Return the (X, Y) coordinate for the center point of the cell that contains the specified text.  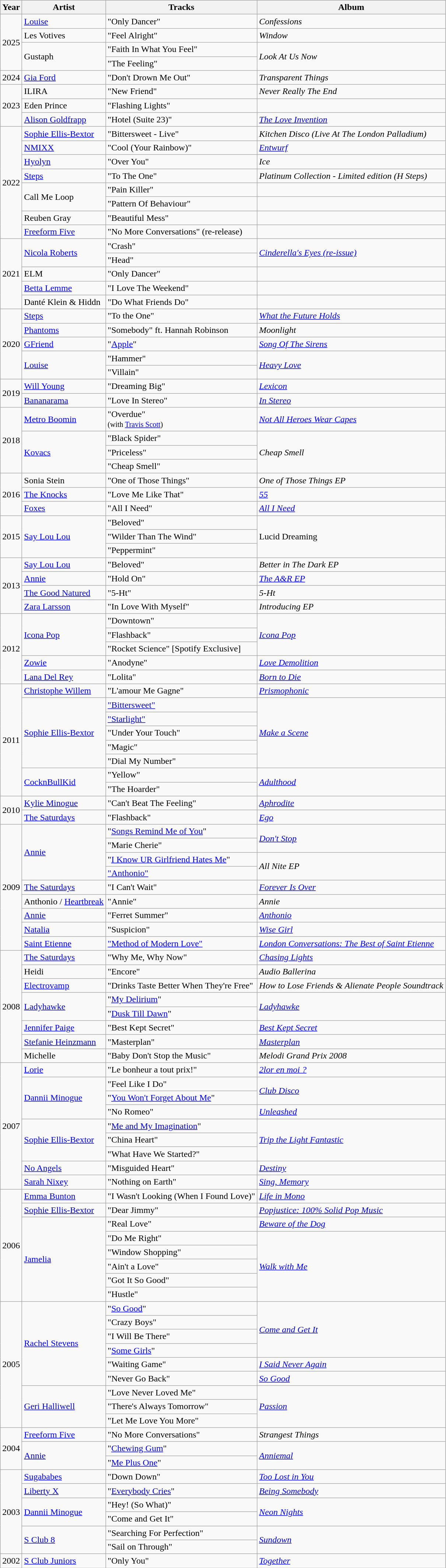
"Dusk Till Dawn" (181, 1014)
"To The One" (181, 176)
"Over You" (181, 161)
Club Disco (351, 1091)
"I Can't Wait" (181, 887)
Heidi (64, 971)
ILIRA (64, 91)
"Chewing Gum" (181, 1449)
Zara Larsson (64, 606)
"Got It So Good" (181, 1280)
"Baby Don't Stop the Music" (181, 1056)
Phantoms (64, 330)
"I Wasn't Looking (When I Found Love)" (181, 1196)
"L'amour Me Gagne" (181, 691)
S Club Juniors (64, 1561)
"Hotel (Suite 23)" (181, 119)
Call Me Loop (64, 197)
2024 (11, 77)
"Peppermint" (181, 550)
"Hold On" (181, 578)
"No Romeo" (181, 1112)
"Down Down" (181, 1477)
Don't Stop (351, 838)
"Somebody" ft. Hannah Robinson (181, 330)
"Let Me Love You More" (181, 1421)
Kovacs (64, 452)
"Marie Cherie" (181, 845)
"Le bonheur a tout prix!" (181, 1070)
Lucid Dreaming (351, 536)
"Anthonio" (181, 873)
Confessions (351, 21)
2021 (11, 274)
"Black Spider" (181, 438)
CocknBullKid (64, 782)
2019 (11, 393)
Album (351, 7)
Hyolyn (64, 161)
"There's Always Tomorrow" (181, 1407)
Cheap Smell (351, 452)
"Beautiful Mess" (181, 218)
Entwurf (351, 147)
"Pattern Of Behaviour" (181, 204)
"Window Shopping" (181, 1252)
"Don't Drown Me Out" (181, 77)
"In Love With Myself" (181, 606)
Passion (351, 1407)
Sarah Nixey (64, 1182)
"One of Those Things" (181, 480)
"Bittersweet - Live" (181, 133)
Anthonio / Heartbreak (64, 901)
Liberty X (64, 1491)
"Only You" (181, 1561)
"Hammer" (181, 358)
"Crash" (181, 246)
"Starlight" (181, 719)
"Nothing on Earth" (181, 1182)
Gia Ford (64, 77)
2005 (11, 1365)
"Rocket Science" [Spotify Exclusive] (181, 649)
"Downtown" (181, 620)
"Love In Stereo" (181, 400)
"I Love The Weekend" (181, 288)
Will Young (64, 386)
All I Need (351, 508)
"Masterplan" (181, 1042)
Lexicon (351, 386)
"Pain Killer" (181, 190)
2lor en moi ? (351, 1070)
"Bittersweet" (181, 705)
"Anodyne" (181, 663)
"Ain't a Love" (181, 1266)
Never Really The End (351, 91)
Look At Us Now (351, 56)
Not All Heroes Wear Capes (351, 420)
London Conversations: The Best of Saint Etienne (351, 943)
Sundown (351, 1540)
Too Lost in You (351, 1477)
"Best Kept Secret" (181, 1028)
Popjustice: 100% Solid Pop Music (351, 1210)
Michelle (64, 1056)
Rachel Stevens (64, 1343)
What the Future Holds (351, 316)
"The Feeling" (181, 63)
"5-Ht" (181, 592)
Better in The Dark EP (351, 564)
Nicola Roberts (64, 253)
"I Will Be There" (181, 1336)
Year (11, 7)
"Wilder Than The Wind" (181, 536)
Transparent Things (351, 77)
Ice (351, 161)
"Some Girls" (181, 1350)
Electrovamp (64, 985)
Stefanie Heinzmann (64, 1042)
Introducing EP (351, 606)
Prismophonic (351, 691)
Metro Boomin (64, 420)
Christophe Willem (64, 691)
Born to Die (351, 677)
Make a Scene (351, 733)
"Cheap Smell" (181, 466)
"Can't Beat The Feeling" (181, 803)
"No More Conversations" (re-release) (181, 232)
2010 (11, 810)
"Waiting Game" (181, 1364)
2004 (11, 1449)
"Flashing Lights" (181, 105)
2018 (11, 440)
So Good (351, 1378)
Chasing Lights (351, 957)
Beware of the Dog (351, 1224)
Tracks (181, 7)
"Lolita" (181, 677)
Trip the Light Fantastic (351, 1140)
2020 (11, 344)
Love Demolition (351, 663)
Kylie Minogue (64, 803)
All Nite EP (351, 866)
GFriend (64, 344)
2022 (11, 182)
2011 (11, 740)
"Drinks Taste Better When They're Free" (181, 985)
Alison Goldfrapp (64, 119)
Betta Lemme (64, 288)
2007 (11, 1126)
"Dreaming Big" (181, 386)
"Do What Friends Do" (181, 302)
NMIXX (64, 147)
"Feel Like I Do" (181, 1084)
55 (351, 494)
"Searching For Perfection" (181, 1533)
Window (351, 35)
Aphrodite (351, 803)
"Crazy Boys" (181, 1322)
The Knocks (64, 494)
Reuben Gray (64, 218)
The Good Natured (64, 592)
Strangest Things (351, 1435)
"Method of Modern Love" (181, 943)
Lana Del Rey (64, 677)
2002 (11, 1561)
Jamelia (64, 1259)
2012 (11, 649)
2016 (11, 494)
"Me Plus One" (181, 1463)
"New Friend" (181, 91)
"Encore" (181, 971)
"Everybody Cries" (181, 1491)
Wise Girl (351, 929)
The A&R EP (351, 578)
"Real Love" (181, 1224)
"Love Never Loved Me" (181, 1393)
"No More Conversations" (181, 1435)
Foxes (64, 508)
Come and Get It (351, 1329)
One of Those Things EP (351, 480)
2008 (11, 1006)
2003 (11, 1512)
Gustaph (64, 56)
5-Ht (351, 592)
Bananarama (64, 400)
Melodi Grand Prix 2008 (351, 1056)
"Sail on Through" (181, 1547)
"Faith In What You Feel" (181, 49)
"Feel Alright" (181, 35)
Moonlight (351, 330)
"Yellow" (181, 775)
Les Votives (64, 35)
2025 (11, 42)
"All I Need" (181, 508)
"Under Your Touch" (181, 733)
Destiny (351, 1168)
I Said Never Again (351, 1364)
Life in Mono (351, 1196)
"My Delirium" (181, 999)
"China Heart" (181, 1140)
Cinderella's Eyes (re-issue) (351, 253)
"Never Go Back" (181, 1378)
"Do Me Right" (181, 1238)
Emma Bunton (64, 1196)
Audio Ballerina (351, 971)
"Magic" (181, 747)
"Apple" (181, 344)
"Overdue"(with Travis Scott) (181, 420)
Heavy Love (351, 365)
"Head" (181, 260)
"Priceless" (181, 452)
2006 (11, 1245)
Saint Etienne (64, 943)
Kitchen Disco (Live At The London Palladium) (351, 133)
Being Somebody (351, 1491)
Danté Klein & Hiddn (64, 302)
"Come and Get It" (181, 1519)
"I Know UR Girlfriend Hates Me" (181, 859)
"Hustle" (181, 1294)
"Dial My Number" (181, 761)
Adulthood (351, 782)
Sugababes (64, 1477)
Neon Nights (351, 1512)
"To the One" (181, 316)
Ego (351, 817)
In Stereo (351, 400)
Sing, Memory (351, 1182)
Artist (64, 7)
"Hey! (So What)" (181, 1505)
Together (351, 1561)
Walk with Me (351, 1266)
Geri Halliwell (64, 1407)
2013 (11, 585)
"The Hoarder" (181, 789)
Anniemal (351, 1456)
Best Kept Secret (351, 1028)
"Cool (Your Rainbow)" (181, 147)
2009 (11, 887)
Song Of The Sirens (351, 344)
Sonia Stein (64, 480)
Natalia (64, 929)
"Songs Remind Me of You" (181, 831)
Eden Prince (64, 105)
"Why Me, Why Now" (181, 957)
Platinum Collection - Limited edition (H Steps) (351, 176)
Anthonio (351, 915)
Lorie (64, 1070)
Jennifer Paige (64, 1028)
"Suspicion" (181, 929)
2023 (11, 105)
Unleashed (351, 1112)
"Me and My Imagination" (181, 1126)
ELM (64, 274)
"Ferret Summer" (181, 915)
"Villain" (181, 372)
"What Have We Started?" (181, 1154)
How to Lose Friends & Alienate People Soundtrack (351, 985)
The Love Invention (351, 119)
"Love Me Like That" (181, 494)
No Angels (64, 1168)
S Club 8 (64, 1540)
2015 (11, 536)
"So Good" (181, 1308)
Forever Is Over (351, 887)
"Annie" (181, 901)
"Dear Jimmy" (181, 1210)
"Misguided Heart" (181, 1168)
Masterplan (351, 1042)
Zowie (64, 663)
"You Won't Forget About Me" (181, 1098)
